Detect which cell encompasses the target text, then output its [X, Y] center coordinate. 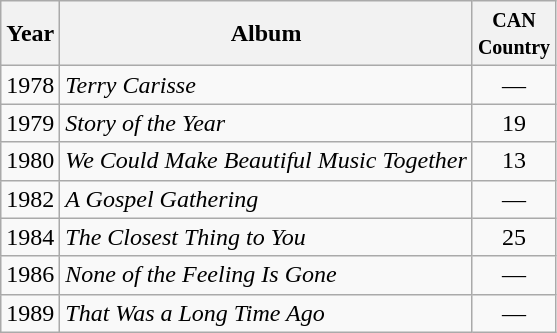
None of the Feeling Is Gone [266, 275]
A Gospel Gathering [266, 199]
1989 [30, 313]
1982 [30, 199]
Terry Carisse [266, 85]
25 [514, 237]
We Could Make Beautiful Music Together [266, 161]
The Closest Thing to You [266, 237]
Album [266, 34]
1984 [30, 237]
13 [514, 161]
1978 [30, 85]
1979 [30, 123]
19 [514, 123]
1986 [30, 275]
1980 [30, 161]
That Was a Long Time Ago [266, 313]
Story of the Year [266, 123]
Year [30, 34]
CAN Country [514, 34]
